Detect which cell encompasses the target text, then output its [x, y] center coordinate. 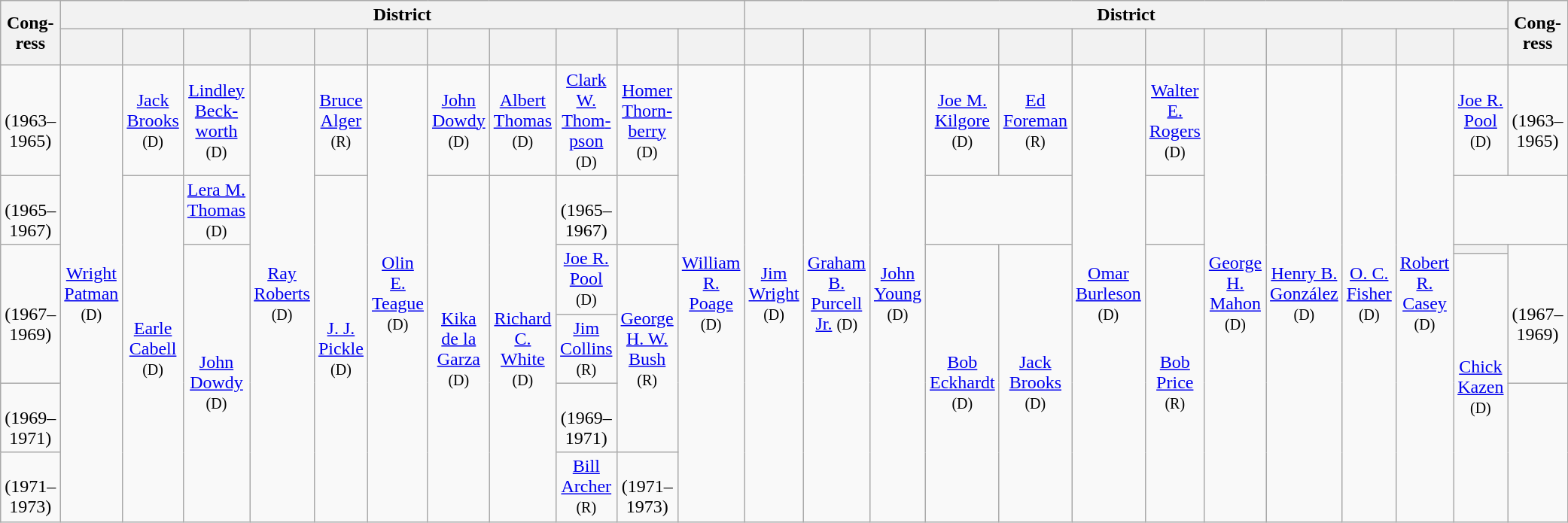
Bruce Alger (R) [340, 120]
Bill Archer (R) [586, 487]
Jim Wright (D) [774, 293]
Olin E. Teague (D) [397, 293]
Albert Thomas (D) [522, 120]
Lera M. Thomas (D) [216, 210]
Kika de la Garza (D) [458, 348]
J. J. Pickle (D) [340, 348]
Omar Burleson (D) [1109, 293]
Chick Kazen(D) [1481, 387]
Bob Eckhardt (D) [962, 383]
Wright Patman (D) [92, 293]
Bob Price (R) [1174, 383]
Earle Cabell (D) [153, 348]
William R. Poage (D) [711, 293]
Jim Collins (R) [586, 348]
Joe M. Kilgore (D) [962, 120]
John Young (D) [897, 293]
Walter E. Rogers (D) [1174, 120]
Lindley Beck­worth (D) [216, 120]
Henry B. González (D) [1305, 293]
George H. W. Bush (R) [647, 348]
Robert R. Casey (D) [1424, 293]
Clark W. Thom­pson (D) [586, 120]
Homer Thorn­berry (D) [647, 120]
O. C. Fisher (D) [1369, 293]
Graham B. Purcell Jr. (D) [836, 293]
George H. Mahon (D) [1235, 293]
Ray Roberts (D) [282, 293]
Richard C. White (D) [522, 348]
Ed Foreman (R) [1035, 120]
